Scan for the cell matching the given text and deliver its [X, Y] coordinate at center. 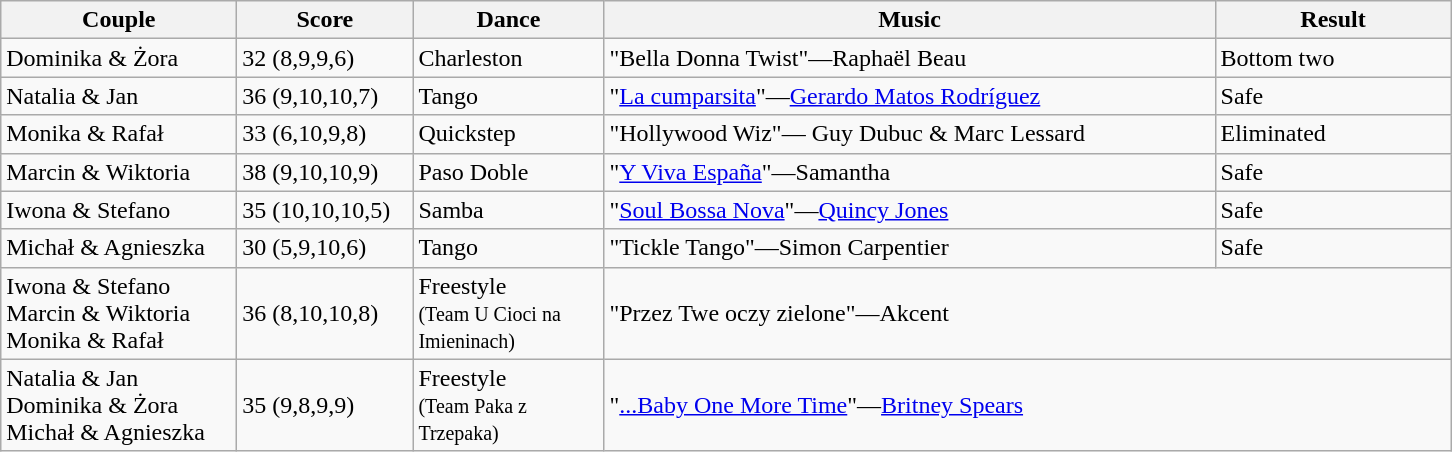
Natalia & JanDominika & ŻoraMichał & Agnieszka [119, 405]
Quickstep [508, 134]
Natalia & Jan [119, 96]
35 (9,8,9,9) [325, 405]
Marcin & Wiktoria [119, 172]
"...Baby One More Time"—Britney Spears [1028, 405]
36 (9,10,10,7) [325, 96]
"Y Viva España"—Samantha [910, 172]
"Soul Bossa Nova"—Quincy Jones [910, 210]
33 (6,10,9,8) [325, 134]
"Bella Donna Twist"—Raphaël Beau [910, 58]
"Hollywood Wiz"— Guy Dubuc & Marc Lessard [910, 134]
Couple [119, 20]
Iwona & Stefano [119, 210]
Samba [508, 210]
Result [1333, 20]
Score [325, 20]
30 (5,9,10,6) [325, 248]
Music [910, 20]
Charleston [508, 58]
"Przez Twe oczy zielone"—Akcent [1028, 313]
Iwona & StefanoMarcin & WiktoriaMonika & Rafał [119, 313]
Dominika & Żora [119, 58]
Freestyle (Team U Cioci na Imieninach) [508, 313]
"La cumparsita"—Gerardo Matos Rodríguez [910, 96]
32 (8,9,9,6) [325, 58]
Paso Doble [508, 172]
35 (10,10,10,5) [325, 210]
Michał & Agnieszka [119, 248]
Dance [508, 20]
38 (9,10,10,9) [325, 172]
36 (8,10,10,8) [325, 313]
Freestyle (Team Paka z Trzepaka) [508, 405]
"Tickle Tango"—Simon Carpentier [910, 248]
Bottom two [1333, 58]
Eliminated [1333, 134]
Monika & Rafał [119, 134]
